From the cell containing the given text, extract its center point as [X, Y] coordinate. 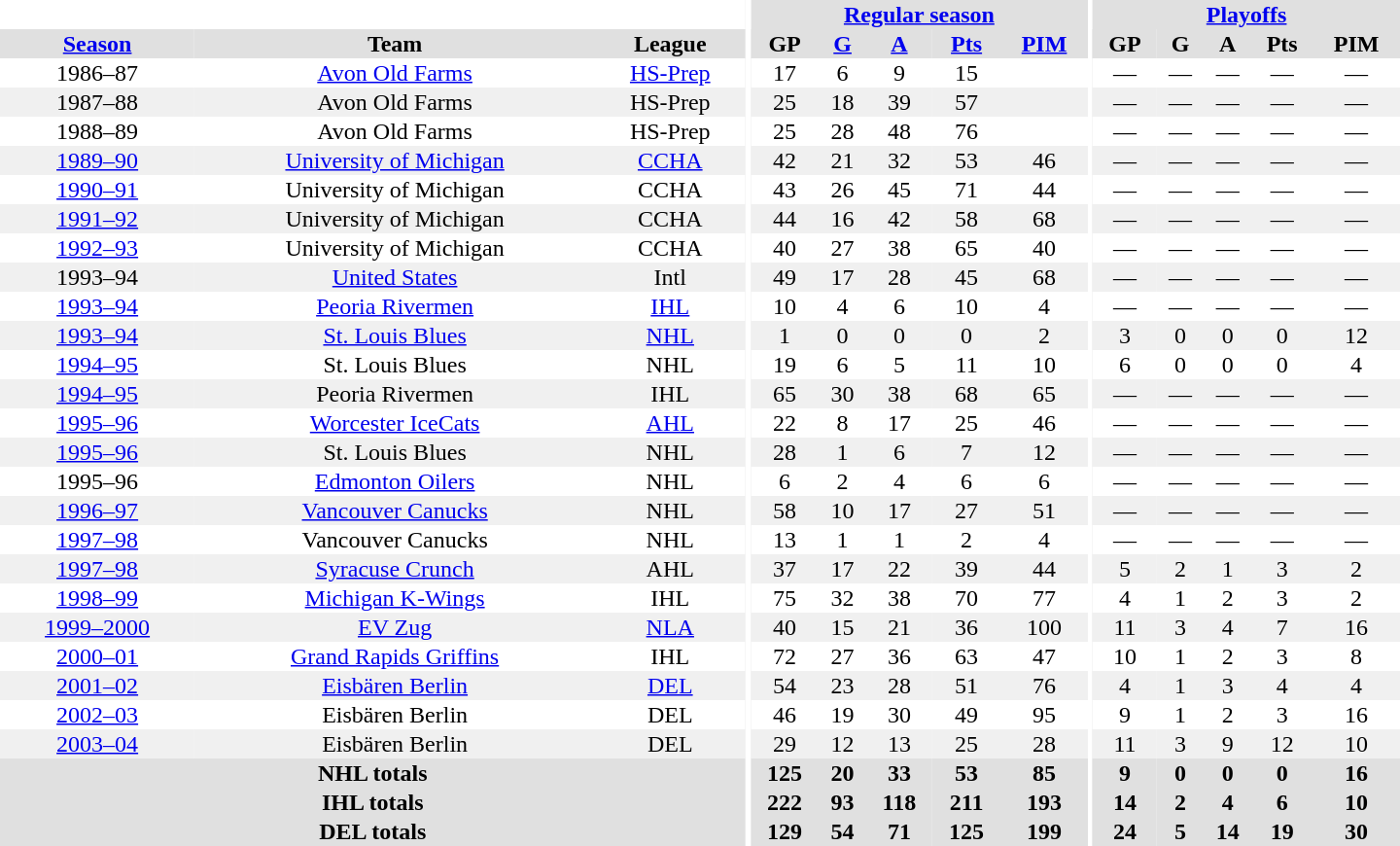
100 [1044, 627]
NLA [670, 627]
33 [899, 773]
77 [1044, 598]
29 [785, 744]
EV Zug [395, 627]
Edmonton Oilers [395, 481]
1988–89 [97, 131]
72 [785, 656]
129 [785, 831]
Grand Rapids Griffins [395, 656]
24 [1125, 831]
26 [842, 190]
Syracuse Crunch [395, 569]
1992–93 [97, 248]
85 [1044, 773]
Season [97, 44]
Playoffs [1246, 15]
43 [785, 190]
2000–01 [97, 656]
199 [1044, 831]
2003–04 [97, 744]
1999–2000 [97, 627]
1998–99 [97, 598]
70 [966, 598]
NHL totals [373, 773]
75 [785, 598]
1989–90 [97, 160]
222 [785, 802]
48 [899, 131]
United States [395, 277]
1991–92 [97, 219]
Michigan K-Wings [395, 598]
57 [966, 102]
Regular season [920, 15]
23 [842, 686]
211 [966, 802]
18 [842, 102]
League [670, 44]
Intl [670, 277]
193 [1044, 802]
20 [842, 773]
93 [842, 802]
IHL totals [373, 802]
Team [395, 44]
Worcester IceCats [395, 423]
1987–88 [97, 102]
95 [1044, 715]
1996–97 [97, 511]
63 [966, 656]
118 [899, 802]
2002–03 [97, 715]
47 [1044, 656]
37 [785, 569]
2001–02 [97, 686]
1990–91 [97, 190]
1986–87 [97, 73]
DEL totals [373, 831]
